Return [x, y] of the center of cell containing provided text 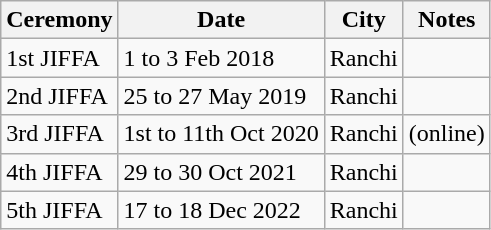
25 to 27 May 2019 [221, 96]
Ceremony [60, 20]
2nd JIFFA [60, 96]
Notes [446, 20]
5th JIFFA [60, 210]
Date [221, 20]
17 to 18 Dec 2022 [221, 210]
City [364, 20]
1st to 11th Oct 2020 [221, 134]
4th JIFFA [60, 172]
29 to 30 Oct 2021 [221, 172]
(online) [446, 134]
3rd JIFFA [60, 134]
1st JIFFA [60, 58]
1 to 3 Feb 2018 [221, 58]
